For the text-containing cell, return its midpoint in (x, y) coordinate format. 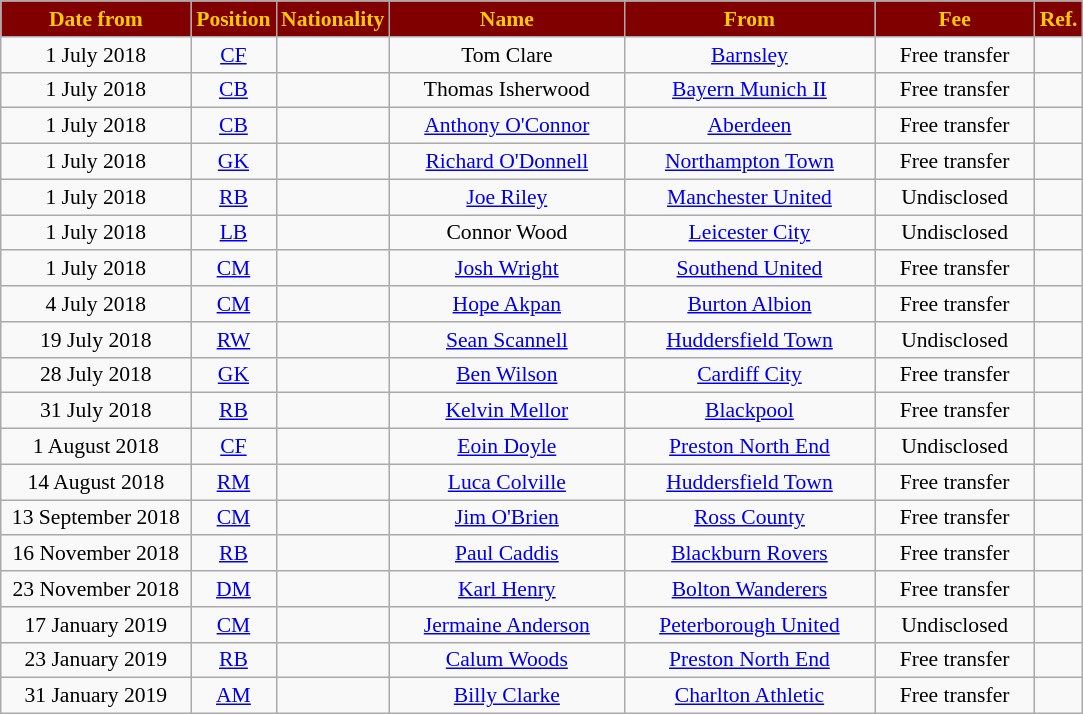
31 January 2019 (96, 696)
Kelvin Mellor (506, 411)
Cardiff City (749, 375)
Joe Riley (506, 197)
17 January 2019 (96, 625)
Northampton Town (749, 162)
Billy Clarke (506, 696)
Connor Wood (506, 233)
16 November 2018 (96, 554)
4 July 2018 (96, 304)
23 January 2019 (96, 660)
Leicester City (749, 233)
RM (234, 482)
Name (506, 19)
Position (234, 19)
19 July 2018 (96, 340)
1 August 2018 (96, 447)
Josh Wright (506, 269)
31 July 2018 (96, 411)
Jim O'Brien (506, 518)
Sean Scannell (506, 340)
LB (234, 233)
Tom Clare (506, 55)
Manchester United (749, 197)
RW (234, 340)
Bayern Munich II (749, 90)
14 August 2018 (96, 482)
Burton Albion (749, 304)
From (749, 19)
Luca Colville (506, 482)
Barnsley (749, 55)
Nationality (332, 19)
Jermaine Anderson (506, 625)
Charlton Athletic (749, 696)
Bolton Wanderers (749, 589)
Calum Woods (506, 660)
AM (234, 696)
Anthony O'Connor (506, 126)
Blackpool (749, 411)
Ross County (749, 518)
Blackburn Rovers (749, 554)
13 September 2018 (96, 518)
Ben Wilson (506, 375)
Paul Caddis (506, 554)
Thomas Isherwood (506, 90)
Date from (96, 19)
28 July 2018 (96, 375)
23 November 2018 (96, 589)
Hope Akpan (506, 304)
Ref. (1059, 19)
DM (234, 589)
Fee (955, 19)
Southend United (749, 269)
Peterborough United (749, 625)
Eoin Doyle (506, 447)
Aberdeen (749, 126)
Richard O'Donnell (506, 162)
Karl Henry (506, 589)
